Provide the (X, Y) coordinate of the cell's center where the given text is located.  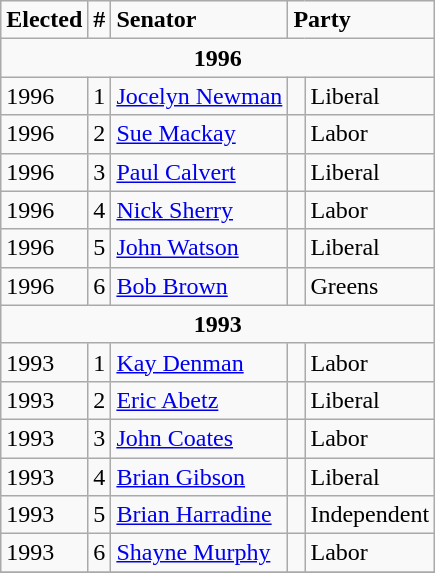
John Watson (200, 248)
Paul Calvert (200, 172)
Eric Abetz (200, 400)
Brian Harradine (200, 515)
John Coates (200, 438)
# (100, 20)
Kay Denman (200, 362)
Bob Brown (200, 286)
Jocelyn Newman (200, 96)
Elected (44, 20)
Senator (200, 20)
Brian Gibson (200, 477)
Independent (370, 515)
Shayne Murphy (200, 553)
Sue Mackay (200, 134)
Party (362, 20)
Greens (370, 286)
Nick Sherry (200, 210)
